Determine the [X, Y] coordinate at the center of the cell enclosing the given text.  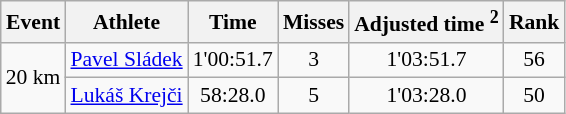
Lukáš Krejči [126, 96]
1'03:51.7 [426, 60]
3 [314, 60]
50 [534, 96]
20 km [34, 78]
56 [534, 60]
1'03:28.0 [426, 96]
5 [314, 96]
Pavel Sládek [126, 60]
Event [34, 22]
Rank [534, 22]
58:28.0 [233, 96]
Adjusted time 2 [426, 22]
Athlete [126, 22]
1'00:51.7 [233, 60]
Time [233, 22]
Misses [314, 22]
